Identify which cell holds the provided text, then report its (X, Y) central coordinate. 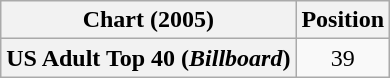
Position (343, 20)
Chart (2005) (148, 20)
39 (343, 58)
US Adult Top 40 (Billboard) (148, 58)
